Identify which cell holds the provided text, then report its [X, Y] central coordinate. 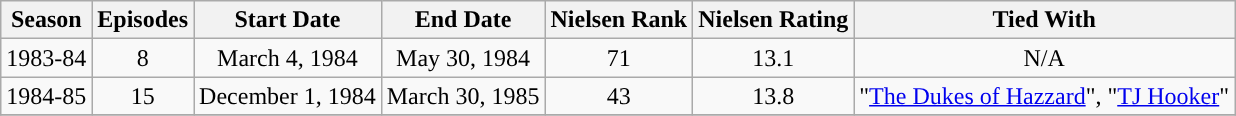
December 1, 1984 [288, 96]
Episodes [143, 20]
May 30, 1984 [463, 58]
1983-84 [46, 58]
71 [619, 58]
End Date [463, 20]
Nielsen Rank [619, 20]
N/A [1044, 58]
"The Dukes of Hazzard", "TJ Hooker" [1044, 96]
Season [46, 20]
Nielsen Rating [774, 20]
Start Date [288, 20]
Tied With [1044, 20]
15 [143, 96]
March 4, 1984 [288, 58]
8 [143, 58]
43 [619, 96]
March 30, 1985 [463, 96]
13.1 [774, 58]
1984-85 [46, 96]
13.8 [774, 96]
